Search for the cell housing the specified text and yield its [x, y] center coordinate. 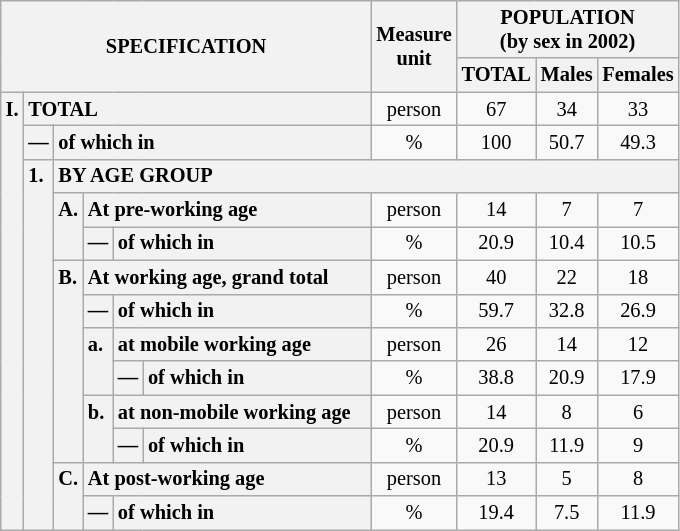
At post-working age [227, 479]
5 [567, 479]
Females [638, 75]
SPECIFICATION [186, 46]
Measure unit [414, 46]
12 [638, 344]
19.4 [496, 513]
B. [68, 361]
a. [98, 360]
38.8 [496, 378]
1. [38, 344]
18 [638, 277]
At pre-working age [227, 210]
b. [98, 428]
I. [12, 311]
7.5 [567, 513]
at mobile working age [242, 344]
40 [496, 277]
22 [567, 277]
C. [68, 496]
26.9 [638, 311]
67 [496, 109]
100 [496, 142]
at non-mobile working age [242, 412]
Males [567, 75]
13 [496, 479]
POPULATION (by sex in 2002) [568, 29]
17.9 [638, 378]
49.3 [638, 142]
BY AGE GROUP [366, 176]
50.7 [567, 142]
26 [496, 344]
9 [638, 445]
6 [638, 412]
34 [567, 109]
33 [638, 109]
10.5 [638, 243]
At working age, grand total [227, 277]
32.8 [567, 311]
59.7 [496, 311]
A. [68, 226]
10.4 [567, 243]
